Locate the cell with the specified text and output its [x, y] center coordinate. 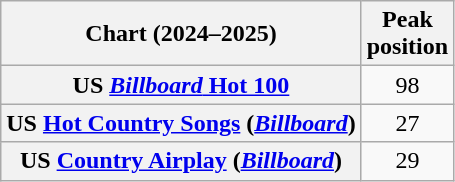
29 [407, 161]
US Hot Country Songs (Billboard) [181, 123]
Chart (2024–2025) [181, 34]
27 [407, 123]
98 [407, 85]
Peakposition [407, 34]
US Country Airplay (Billboard) [181, 161]
US Billboard Hot 100 [181, 85]
